Capture the cell that displays the provided text and extract its [x, y] central coordinate. 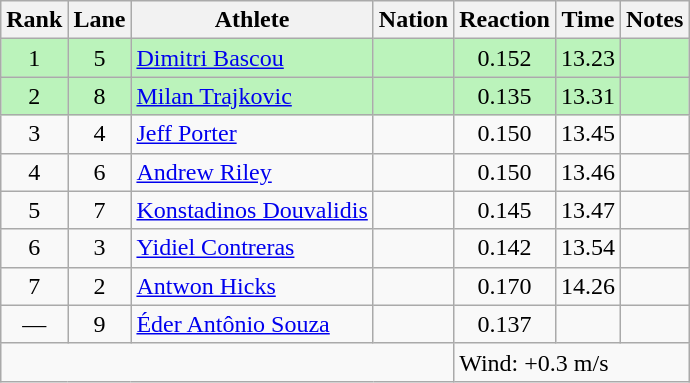
Konstadinos Douvalidis [252, 210]
Yidiel Contreras [252, 248]
Nation [413, 20]
Time [588, 20]
13.46 [588, 172]
0.170 [505, 286]
8 [100, 96]
Jeff Porter [252, 134]
0.135 [505, 96]
13.45 [588, 134]
0.142 [505, 248]
Lane [100, 20]
Athlete [252, 20]
13.54 [588, 248]
13.23 [588, 58]
Antwon Hicks [252, 286]
— [34, 324]
9 [100, 324]
Rank [34, 20]
13.47 [588, 210]
13.31 [588, 96]
1 [34, 58]
0.137 [505, 324]
Notes [655, 20]
0.152 [505, 58]
Éder Antônio Souza [252, 324]
Dimitri Bascou [252, 58]
0.145 [505, 210]
14.26 [588, 286]
Andrew Riley [252, 172]
Wind: +0.3 m/s [572, 362]
Reaction [505, 20]
Milan Trajkovic [252, 96]
